Return the [X, Y] coordinate for the center point of the cell that contains the specified text.  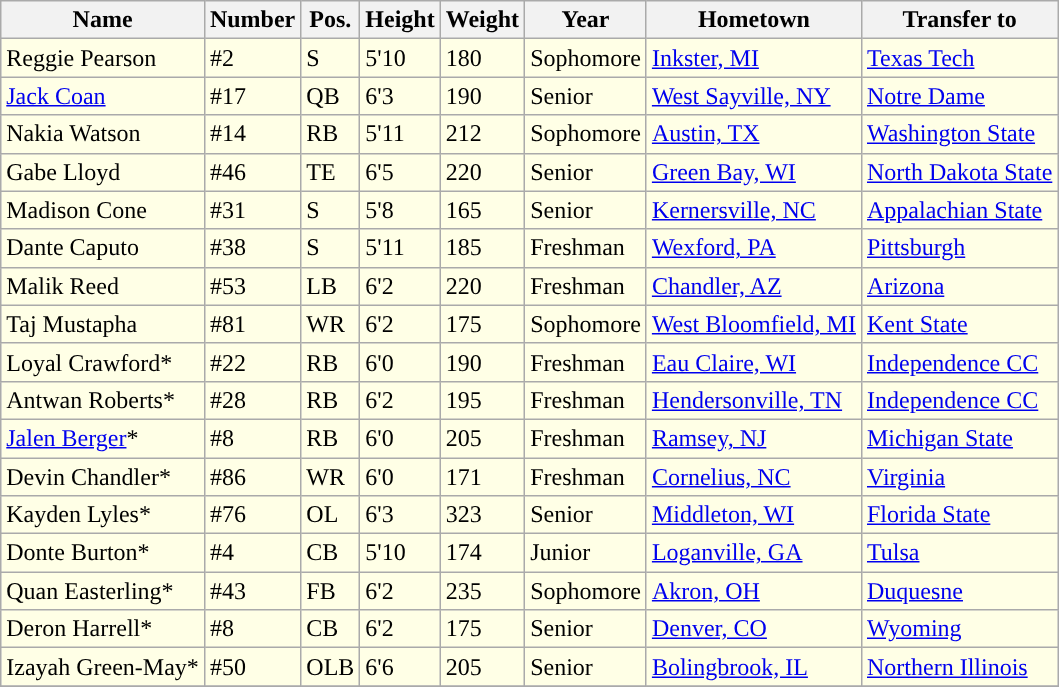
212 [482, 134]
#76 [252, 515]
West Bloomfield, MI [754, 324]
Washington State [959, 134]
Dante Caputo [103, 248]
5'8 [400, 210]
171 [482, 477]
174 [482, 553]
West Sayville, NY [754, 96]
195 [482, 400]
#46 [252, 172]
Middleton, WI [754, 515]
Hendersonville, TN [754, 400]
#53 [252, 286]
TE [330, 172]
6'6 [400, 667]
180 [482, 58]
Year [586, 20]
323 [482, 515]
Akron, OH [754, 591]
Ramsey, NJ [754, 438]
Loganville, GA [754, 553]
Notre Dame [959, 96]
Weight [482, 20]
Gabe Lloyd [103, 172]
Cornelius, NC [754, 477]
Kayden Lyles* [103, 515]
Virginia [959, 477]
235 [482, 591]
Chandler, AZ [754, 286]
Denver, CO [754, 629]
#14 [252, 134]
Inkster, MI [754, 58]
185 [482, 248]
#2 [252, 58]
Malik Reed [103, 286]
Tulsa [959, 553]
North Dakota State [959, 172]
Wexford, PA [754, 248]
Quan Easterling* [103, 591]
OL [330, 515]
FB [330, 591]
Duquesne [959, 591]
Deron Harrell* [103, 629]
Northern Illinois [959, 667]
Transfer to [959, 20]
#50 [252, 667]
Green Bay, WI [754, 172]
OLB [330, 667]
Kernersville, NC [754, 210]
Appalachian State [959, 210]
Florida State [959, 515]
Izayah Green-May* [103, 667]
Hometown [754, 20]
Michigan State [959, 438]
#17 [252, 96]
Pittsburgh [959, 248]
Madison Cone [103, 210]
Pos. [330, 20]
#43 [252, 591]
Eau Claire, WI [754, 362]
Devin Chandler* [103, 477]
Loyal Crawford* [103, 362]
Bolingbrook, IL [754, 667]
Antwan Roberts* [103, 400]
Taj Mustapha [103, 324]
Austin, TX [754, 134]
Texas Tech [959, 58]
Number [252, 20]
#81 [252, 324]
#22 [252, 362]
#4 [252, 553]
Jack Coan [103, 96]
Donte Burton* [103, 553]
#31 [252, 210]
Reggie Pearson [103, 58]
Arizona [959, 286]
Jalen Berger* [103, 438]
Height [400, 20]
Nakia Watson [103, 134]
Junior [586, 553]
Wyoming [959, 629]
Name [103, 20]
#86 [252, 477]
165 [482, 210]
LB [330, 286]
#28 [252, 400]
QB [330, 96]
6'5 [400, 172]
#38 [252, 248]
Kent State [959, 324]
